From the cell containing the given text, extract its center point as (x, y) coordinate. 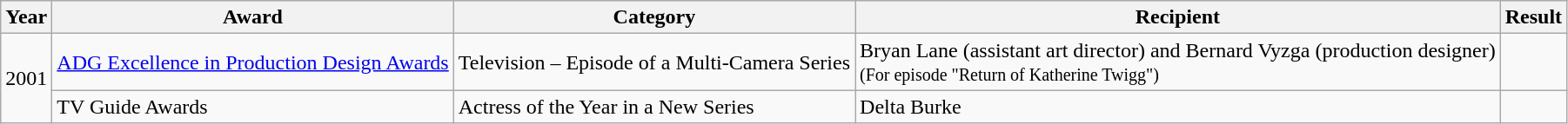
Delta Burke (1178, 107)
Award (252, 17)
Bryan Lane (assistant art director) and Bernard Vyzga (production designer)(For episode "Return of Katherine Twigg") (1178, 62)
ADG Excellence in Production Design Awards (252, 62)
Television – Episode of a Multi-Camera Series (654, 62)
TV Guide Awards (252, 107)
Year (26, 17)
Recipient (1178, 17)
2001 (26, 78)
Result (1533, 17)
Category (654, 17)
Actress of the Year in a New Series (654, 107)
